Find where the given text appears and provide that cell's center as (X, Y) coordinate. 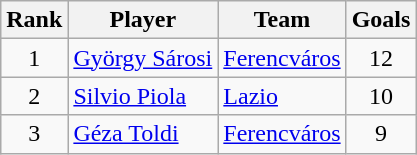
3 (34, 134)
9 (381, 134)
10 (381, 96)
1 (34, 58)
Géza Toldi (143, 134)
2 (34, 96)
Player (143, 20)
Team (282, 20)
Lazio (282, 96)
12 (381, 58)
György Sárosi (143, 58)
Silvio Piola (143, 96)
Goals (381, 20)
Rank (34, 20)
